Capture the cell that displays the provided text and extract its [x, y] central coordinate. 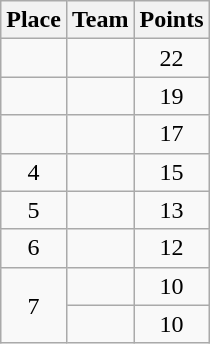
15 [172, 172]
19 [172, 96]
13 [172, 210]
Place [34, 20]
17 [172, 134]
12 [172, 248]
22 [172, 58]
Points [172, 20]
7 [34, 305]
4 [34, 172]
Team [100, 20]
6 [34, 248]
5 [34, 210]
